Identify which cell holds the provided text, then report its [x, y] central coordinate. 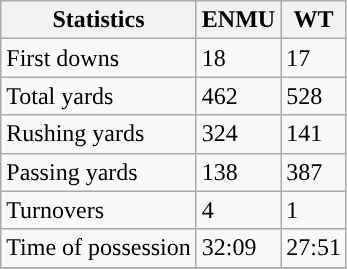
WT [314, 20]
ENMU [238, 20]
First downs [99, 58]
324 [238, 134]
4 [238, 210]
Time of possession [99, 248]
18 [238, 58]
Turnovers [99, 210]
Passing yards [99, 172]
32:09 [238, 248]
Statistics [99, 20]
138 [238, 172]
141 [314, 134]
17 [314, 58]
462 [238, 96]
1 [314, 210]
27:51 [314, 248]
528 [314, 96]
387 [314, 172]
Total yards [99, 96]
Rushing yards [99, 134]
